Locate the cell with the specified text and output its [X, Y] center coordinate. 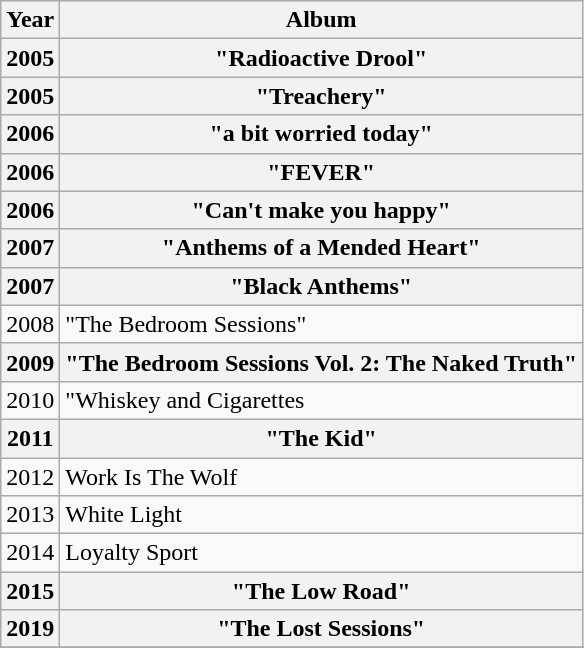
2011 [30, 438]
"Black Anthems" [322, 286]
"The Kid" [322, 438]
2009 [30, 362]
2010 [30, 400]
Album [322, 20]
"Treachery" [322, 96]
"The Lost Sessions" [322, 629]
2013 [30, 515]
"a bit worried today" [322, 134]
White Light [322, 515]
"Anthems of a Mended Heart" [322, 248]
"FEVER" [322, 172]
Year [30, 20]
Loyalty Sport [322, 553]
2008 [30, 324]
"Whiskey and Cigarettes [322, 400]
"Can't make you happy" [322, 210]
"The Low Road" [322, 591]
2019 [30, 629]
2015 [30, 591]
2014 [30, 553]
"Radioactive Drool" [322, 58]
2012 [30, 477]
Work Is The Wolf [322, 477]
"The Bedroom Sessions Vol. 2: The Naked Truth" [322, 362]
"The Bedroom Sessions" [322, 324]
